Output the [x, y] coordinate of the center of the cell containing the given text.  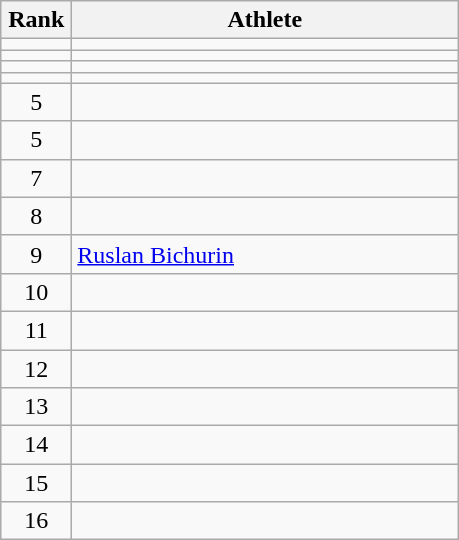
14 [36, 445]
11 [36, 330]
13 [36, 407]
7 [36, 178]
10 [36, 292]
9 [36, 254]
Athlete [265, 20]
8 [36, 216]
Rank [36, 20]
Ruslan Bichurin [265, 254]
16 [36, 521]
15 [36, 483]
12 [36, 369]
